Return the (x, y) coordinate for the center point of the cell that contains the specified text.  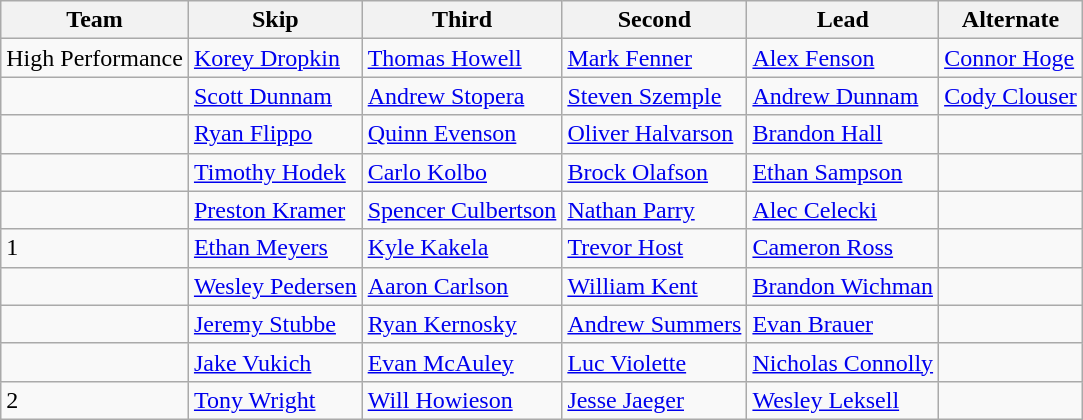
Timothy Hodek (275, 172)
High Performance (95, 58)
Lead (843, 20)
Jeremy Stubbe (275, 324)
Scott Dunnam (275, 96)
Wesley Pedersen (275, 286)
Cody Clouser (1011, 96)
1 (95, 248)
Brandon Wichman (843, 286)
Thomas Howell (462, 58)
Oliver Halvarson (654, 134)
Wesley Leksell (843, 400)
Andrew Stopera (462, 96)
Carlo Kolbo (462, 172)
Kyle Kakela (462, 248)
Trevor Host (654, 248)
Tony Wright (275, 400)
Ethan Sampson (843, 172)
Korey Dropkin (275, 58)
Jake Vukich (275, 362)
Quinn Evenson (462, 134)
Nicholas Connolly (843, 362)
Will Howieson (462, 400)
Second (654, 20)
Spencer Culbertson (462, 210)
Andrew Summers (654, 324)
Skip (275, 20)
William Kent (654, 286)
Ryan Kernosky (462, 324)
Ryan Flippo (275, 134)
Luc Violette (654, 362)
Mark Fenner (654, 58)
Alex Fenson (843, 58)
Steven Szemple (654, 96)
Brock Olafson (654, 172)
Nathan Parry (654, 210)
Brandon Hall (843, 134)
Evan McAuley (462, 362)
2 (95, 400)
Third (462, 20)
Preston Kramer (275, 210)
Cameron Ross (843, 248)
Aaron Carlson (462, 286)
Evan Brauer (843, 324)
Team (95, 20)
Alternate (1011, 20)
Alec Celecki (843, 210)
Connor Hoge (1011, 58)
Jesse Jaeger (654, 400)
Andrew Dunnam (843, 96)
Ethan Meyers (275, 248)
